From the cell containing the given text, extract its center point as [x, y] coordinate. 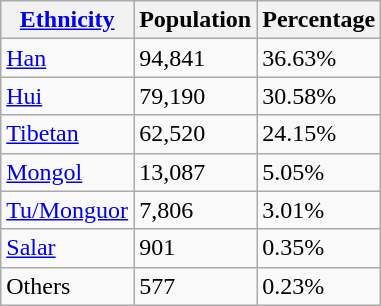
Tibetan [68, 134]
0.35% [319, 248]
94,841 [196, 58]
577 [196, 286]
Han [68, 58]
Hui [68, 96]
Others [68, 286]
Mongol [68, 172]
36.63% [319, 58]
0.23% [319, 286]
5.05% [319, 172]
3.01% [319, 210]
Salar [68, 248]
30.58% [319, 96]
Tu/Monguor [68, 210]
62,520 [196, 134]
Ethnicity [68, 20]
Percentage [319, 20]
Population [196, 20]
24.15% [319, 134]
79,190 [196, 96]
7,806 [196, 210]
901 [196, 248]
13,087 [196, 172]
